For the text-containing cell, return its midpoint in [x, y] coordinate format. 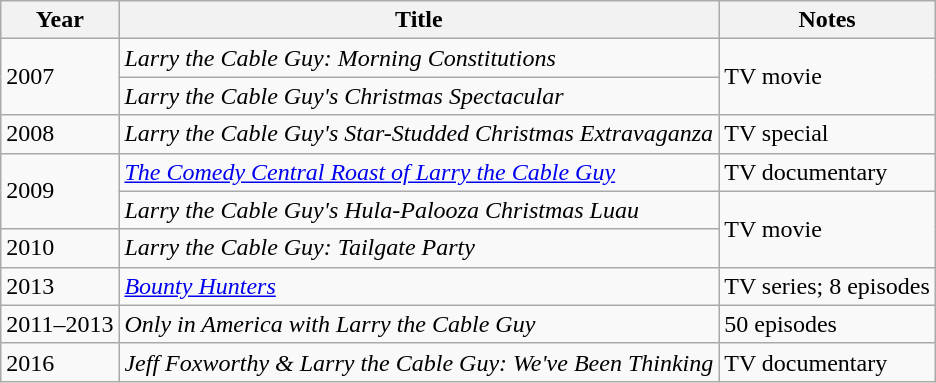
Larry the Cable Guy's Christmas Spectacular [419, 96]
50 episodes [828, 324]
The Comedy Central Roast of Larry the Cable Guy [419, 172]
Year [60, 20]
2008 [60, 134]
2009 [60, 191]
2007 [60, 77]
Only in America with Larry the Cable Guy [419, 324]
Larry the Cable Guy: Morning Constitutions [419, 58]
Title [419, 20]
Bounty Hunters [419, 286]
Larry the Cable Guy's Star-Studded Christmas Extravaganza [419, 134]
Notes [828, 20]
2010 [60, 248]
TV special [828, 134]
Jeff Foxworthy & Larry the Cable Guy: We've Been Thinking [419, 362]
2011–2013 [60, 324]
2013 [60, 286]
2016 [60, 362]
Larry the Cable Guy's Hula-Palooza Christmas Luau [419, 210]
TV series; 8 episodes [828, 286]
Larry the Cable Guy: Tailgate Party [419, 248]
